From the cell containing the given text, extract its center point as [X, Y] coordinate. 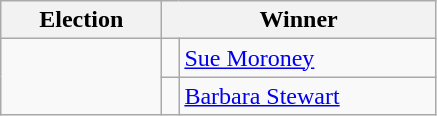
Barbara Stewart [308, 96]
Election [82, 20]
Winner [299, 20]
Sue Moroney [308, 58]
